Determine the [x, y] coordinate at the center of the cell enclosing the given text.  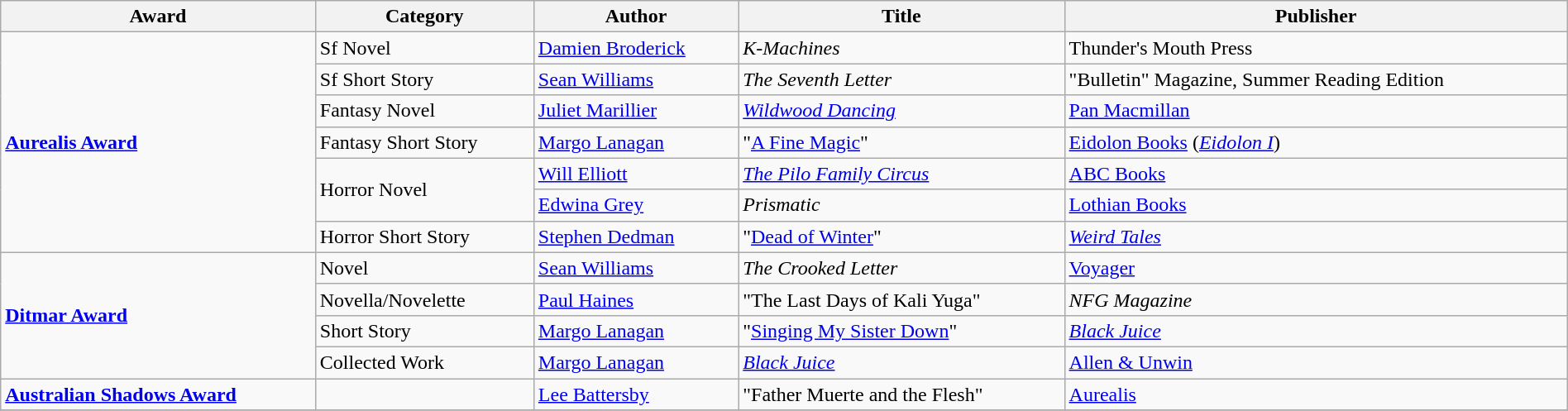
Horror Novel [424, 189]
Lothian Books [1316, 205]
Short Story [424, 331]
"Bulletin" Magazine, Summer Reading Edition [1316, 79]
Allen & Unwin [1316, 362]
Category [424, 17]
"A Fine Magic" [901, 142]
Damien Broderick [635, 48]
Aurealis Award [159, 142]
Thunder's Mouth Press [1316, 48]
Juliet Marillier [635, 111]
"The Last Days of Kali Yuga" [901, 299]
Title [901, 17]
Author [635, 17]
Pan Macmillan [1316, 111]
The Pilo Family Circus [901, 174]
Eidolon Books (Eidolon I) [1316, 142]
Collected Work [424, 362]
"Singing My Sister Down" [901, 331]
Sf Short Story [424, 79]
The Crooked Letter [901, 268]
Horror Short Story [424, 237]
Paul Haines [635, 299]
Publisher [1316, 17]
Ditmar Award [159, 315]
Edwina Grey [635, 205]
Novella/Novelette [424, 299]
ABC Books [1316, 174]
K-Machines [901, 48]
"Dead of Winter" [901, 237]
Prismatic [901, 205]
Stephen Dedman [635, 237]
NFG Magazine [1316, 299]
Will Elliott [635, 174]
Australian Shadows Award [159, 394]
Wildwood Dancing [901, 111]
Lee Battersby [635, 394]
Novel [424, 268]
Sf Novel [424, 48]
Voyager [1316, 268]
Fantasy Novel [424, 111]
Award [159, 17]
Weird Tales [1316, 237]
Aurealis [1316, 394]
"Father Muerte and the Flesh" [901, 394]
Fantasy Short Story [424, 142]
The Seventh Letter [901, 79]
